Search for the cell housing the specified text and yield its (X, Y) center coordinate. 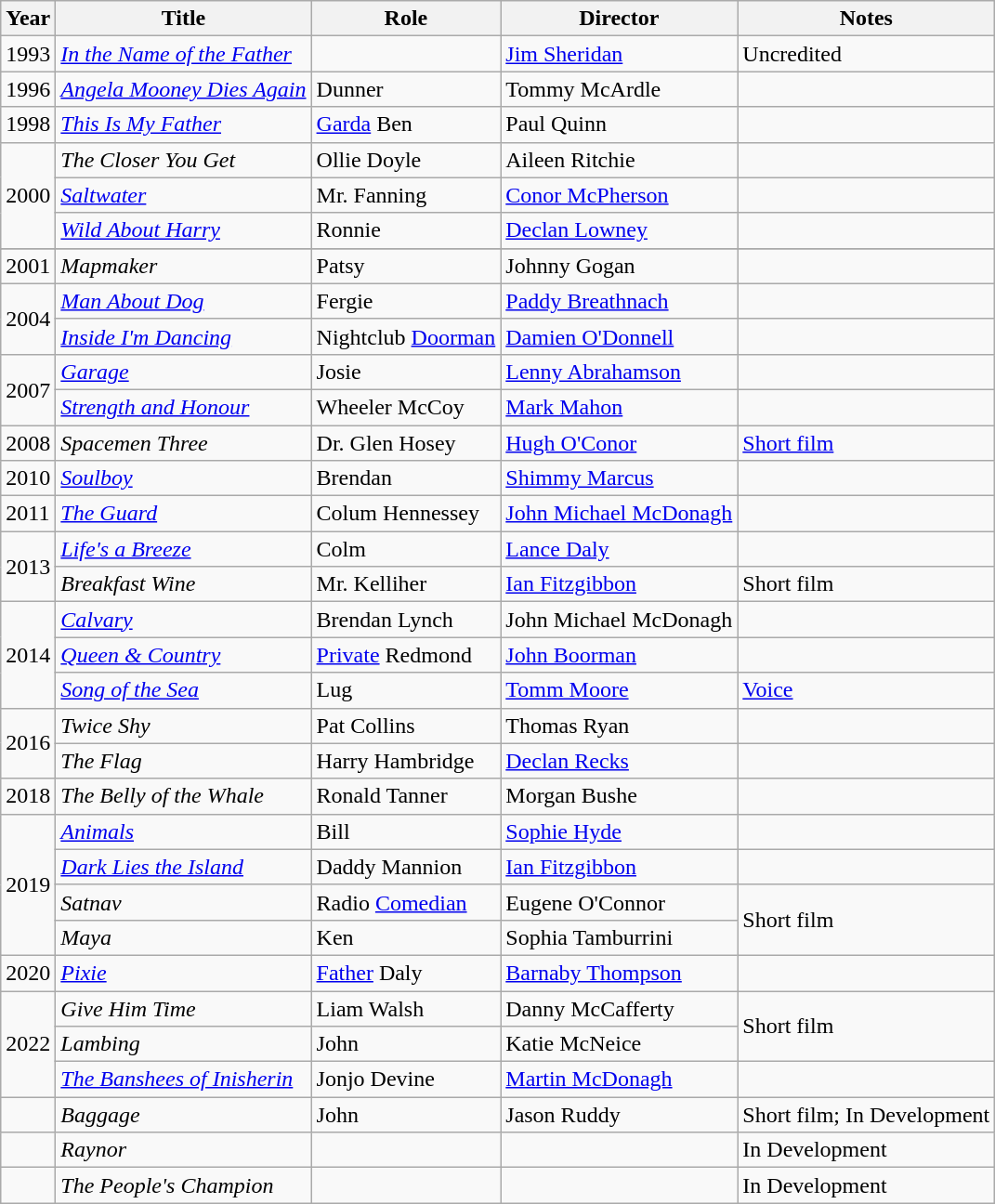
2007 (28, 389)
Danny McCafferty (619, 1008)
Brendan (406, 478)
2000 (28, 195)
The People's Champion (184, 1185)
Twice Shy (184, 726)
Garage (184, 372)
Declan Lowney (619, 230)
Eugene O'Connor (619, 902)
Soulboy (184, 478)
Barnaby Thompson (619, 973)
Angela Mooney Dies Again (184, 89)
Pat Collins (406, 726)
2013 (28, 567)
Aileen Ritchie (619, 160)
Man About Dog (184, 301)
Harry Hambridge (406, 761)
Role (406, 19)
Breakfast Wine (184, 584)
Private Redmond (406, 655)
Queen & Country (184, 655)
The Guard (184, 514)
Give Him Time (184, 1008)
Calvary (184, 620)
Inside I'm Dancing (184, 336)
Bill (406, 831)
Spacemen Three (184, 443)
Satnav (184, 902)
Jim Sheridan (619, 54)
Year (28, 19)
Mr. Kelliher (406, 584)
Paul Quinn (619, 124)
Lug (406, 690)
Ollie Doyle (406, 160)
Morgan Bushe (619, 796)
John Boorman (619, 655)
2004 (28, 319)
Life's a Breeze (184, 549)
The Closer You Get (184, 160)
Colum Hennessey (406, 514)
Saltwater (184, 195)
Baggage (184, 1115)
2014 (28, 655)
Johnny Gogan (619, 266)
Pixie (184, 973)
2010 (28, 478)
Daddy Mannion (406, 867)
Ronald Tanner (406, 796)
Katie McNeice (619, 1044)
Dunner (406, 89)
Thomas Ryan (619, 726)
Hugh O'Conor (619, 443)
Sophie Hyde (619, 831)
Martin McDonagh (619, 1080)
Director (619, 19)
Shimmy Marcus (619, 478)
Title (184, 19)
Lance Daly (619, 549)
Maya (184, 937)
2018 (28, 796)
2020 (28, 973)
The Flag (184, 761)
2016 (28, 743)
Sophia Tamburrini (619, 937)
Lambing (184, 1044)
The Belly of the Whale (184, 796)
Declan Recks (619, 761)
Ken (406, 937)
Jason Ruddy (619, 1115)
Nightclub Doorman (406, 336)
Strength and Honour (184, 407)
Mark Mahon (619, 407)
Voice (866, 690)
Brendan Lynch (406, 620)
1998 (28, 124)
Lenny Abrahamson (619, 372)
Conor McPherson (619, 195)
Fergie (406, 301)
Father Daly (406, 973)
Dr. Glen Hosey (406, 443)
Song of the Sea (184, 690)
Radio Comedian (406, 902)
2019 (28, 884)
Patsy (406, 266)
2022 (28, 1043)
2011 (28, 514)
Damien O'Donnell (619, 336)
Ronnie (406, 230)
Tommy McArdle (619, 89)
Wild About Harry (184, 230)
Notes (866, 19)
Short film; In Development (866, 1115)
Wheeler McCoy (406, 407)
Josie (406, 372)
Colm (406, 549)
In the Name of the Father (184, 54)
Raynor (184, 1150)
1993 (28, 54)
Mr. Fanning (406, 195)
Jonjo Devine (406, 1080)
Animals (184, 831)
1996 (28, 89)
Garda Ben (406, 124)
Dark Lies the Island (184, 867)
2008 (28, 443)
This Is My Father (184, 124)
Tomm Moore (619, 690)
2001 (28, 266)
Paddy Breathnach (619, 301)
Mapmaker (184, 266)
Liam Walsh (406, 1008)
The Banshees of Inisherin (184, 1080)
Uncredited (866, 54)
